Return (x, y) of the center of cell containing provided text 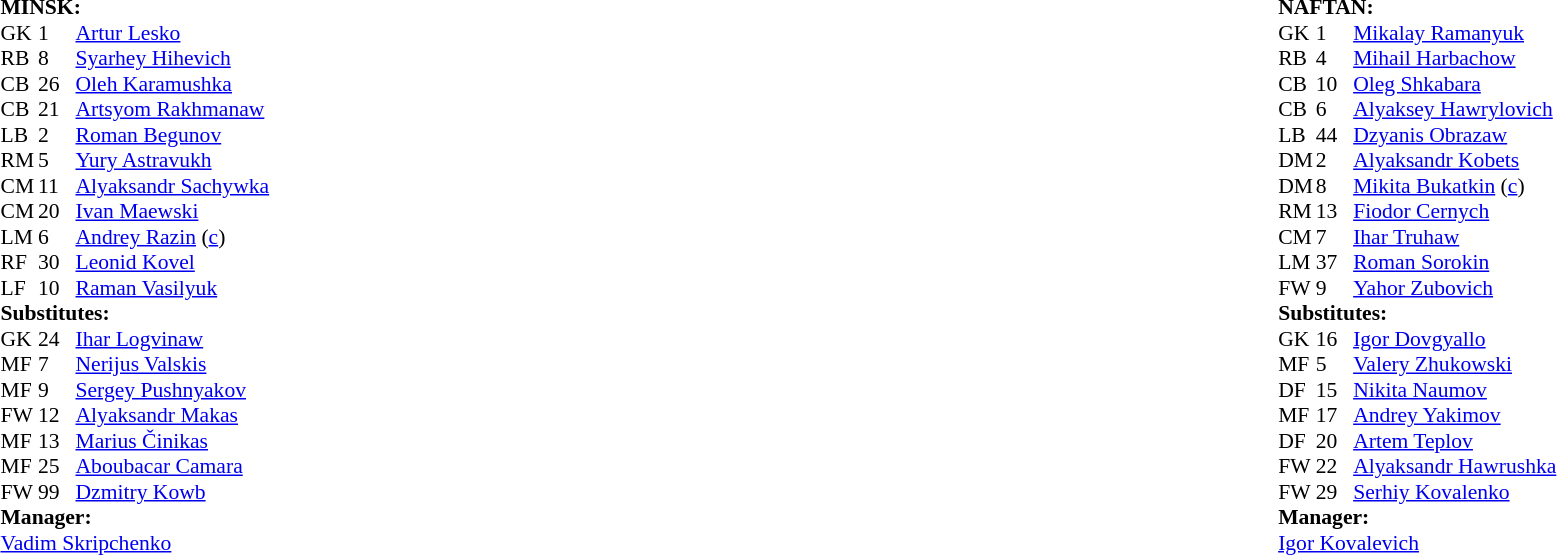
26 (57, 84)
Roman Sorokin (1454, 263)
37 (1335, 263)
Dzmitry Kowb (173, 492)
Alyaksandr Hawrushka (1454, 467)
LF (19, 288)
Sergey Pushnyakov (173, 390)
Alyaksandr Makas (173, 415)
Valery Zhukowski (1454, 365)
Alyaksandr Kobets (1454, 161)
Oleg Shkabara (1454, 84)
Aboubacar Camara (173, 467)
Nerijus Valskis (173, 365)
Dzyanis Obrazaw (1454, 135)
Yahor Zubovich (1454, 288)
Mihail Harbachow (1454, 59)
21 (57, 109)
Mikita Bukatkin (c) (1454, 186)
Andrey Razin (c) (173, 237)
25 (57, 467)
Alyaksey Hawrylovich (1454, 109)
Raman Vasilyuk (173, 288)
Mikalay Ramanyuk (1454, 33)
Artsyom Rakhmanaw (173, 109)
Yury Astravukh (173, 161)
24 (57, 339)
Ihar Truhaw (1454, 237)
Leonid Kovel (173, 263)
15 (1335, 390)
Alyaksandr Sachywka (173, 186)
Marius Činikas (173, 441)
17 (1335, 415)
Ivan Maewski (173, 211)
Syarhey Hihevich (173, 59)
4 (1335, 59)
12 (57, 415)
30 (57, 263)
RF (19, 263)
22 (1335, 467)
Artur Lesko (173, 33)
Oleh Karamushka (173, 84)
44 (1335, 135)
Andrey Yakimov (1454, 415)
Fiodor Cernych (1454, 211)
Igor Dovgyallo (1454, 339)
99 (57, 492)
16 (1335, 339)
29 (1335, 492)
Ihar Logvinaw (173, 339)
Serhiy Kovalenko (1454, 492)
11 (57, 186)
Roman Begunov (173, 135)
Nikita Naumov (1454, 390)
Artem Teplov (1454, 441)
